Extract the [x, y] coordinate from the center of the cell holding the provided text.  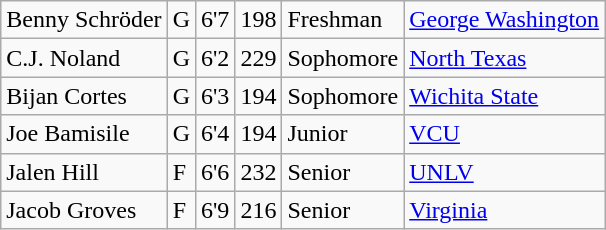
6'6 [216, 172]
VCU [504, 134]
216 [258, 210]
Benny Schröder [84, 20]
Bijan Cortes [84, 96]
6'3 [216, 96]
198 [258, 20]
George Washington [504, 20]
Jalen Hill [84, 172]
Jacob Groves [84, 210]
UNLV [504, 172]
Junior [343, 134]
Joe Bamisile [84, 134]
6'9 [216, 210]
Wichita State [504, 96]
6'4 [216, 134]
Virginia [504, 210]
229 [258, 58]
6'2 [216, 58]
232 [258, 172]
Freshman [343, 20]
North Texas [504, 58]
C.J. Noland [84, 58]
6'7 [216, 20]
